Identify which cell holds the provided text, then report its (X, Y) central coordinate. 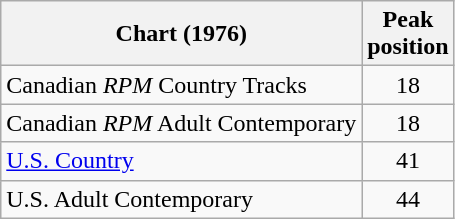
Canadian RPM Adult Contemporary (182, 123)
Canadian RPM Country Tracks (182, 85)
Chart (1976) (182, 34)
U.S. Adult Contemporary (182, 199)
44 (408, 199)
41 (408, 161)
U.S. Country (182, 161)
Peakposition (408, 34)
